Output the (x, y) coordinate of the center of the cell containing the given text.  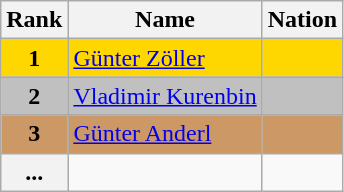
1 (34, 58)
Günter Zöller (165, 58)
3 (34, 134)
Vladimir Kurenbin (165, 96)
Nation (302, 20)
Name (165, 20)
Rank (34, 20)
2 (34, 96)
Günter Anderl (165, 134)
... (34, 172)
